Return the [X, Y] coordinate for the center point of the cell that contains the specified text.  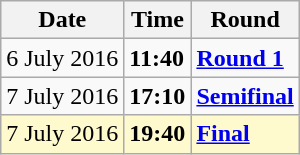
Round [245, 20]
Time [158, 20]
19:40 [158, 134]
Round 1 [245, 58]
6 July 2016 [62, 58]
Date [62, 20]
11:40 [158, 58]
Semifinal [245, 96]
Final [245, 134]
17:10 [158, 96]
